Search for the cell housing the specified text and yield its (X, Y) center coordinate. 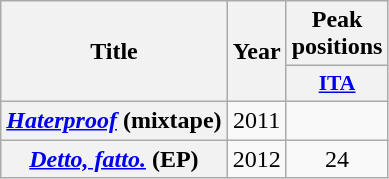
Detto, fatto. (EP) (114, 159)
Title (114, 52)
Peak positions (337, 34)
24 (337, 159)
2011 (256, 120)
Year (256, 52)
ITA (337, 84)
Haterproof (mixtape) (114, 120)
2012 (256, 159)
